Identify which cell holds the provided text, then report its (x, y) central coordinate. 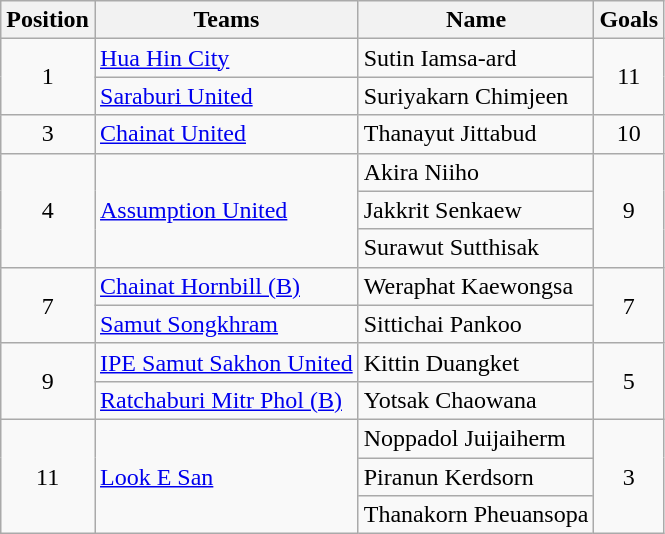
Name (476, 20)
Surawut Sutthisak (476, 248)
Samut Songkhram (226, 324)
Hua Hin City (226, 58)
Sittichai Pankoo (476, 324)
Chainat United (226, 134)
Position (48, 20)
Saraburi United (226, 96)
Piranun Kerdsorn (476, 477)
1 (48, 77)
Assumption United (226, 210)
Yotsak Chaowana (476, 400)
10 (629, 134)
5 (629, 381)
Chainat Hornbill (B) (226, 286)
Look E San (226, 476)
Akira Niiho (476, 172)
Noppadol Juijaiherm (476, 438)
Goals (629, 20)
Teams (226, 20)
Thanayut Jittabud (476, 134)
Ratchaburi Mitr Phol (B) (226, 400)
Thanakorn Pheuansopa (476, 515)
IPE Samut Sakhon United (226, 362)
Jakkrit Senkaew (476, 210)
Kittin Duangket (476, 362)
Suriyakarn Chimjeen (476, 96)
Weraphat Kaewongsa (476, 286)
4 (48, 210)
Sutin Iamsa-ard (476, 58)
